For the text-containing cell, return its midpoint in [X, Y] coordinate format. 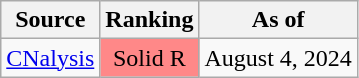
CNalysis [50, 58]
Solid R [150, 58]
As of [278, 20]
Ranking [150, 20]
August 4, 2024 [278, 58]
Source [50, 20]
